Output the (x, y) coordinate of the center of the cell containing the given text.  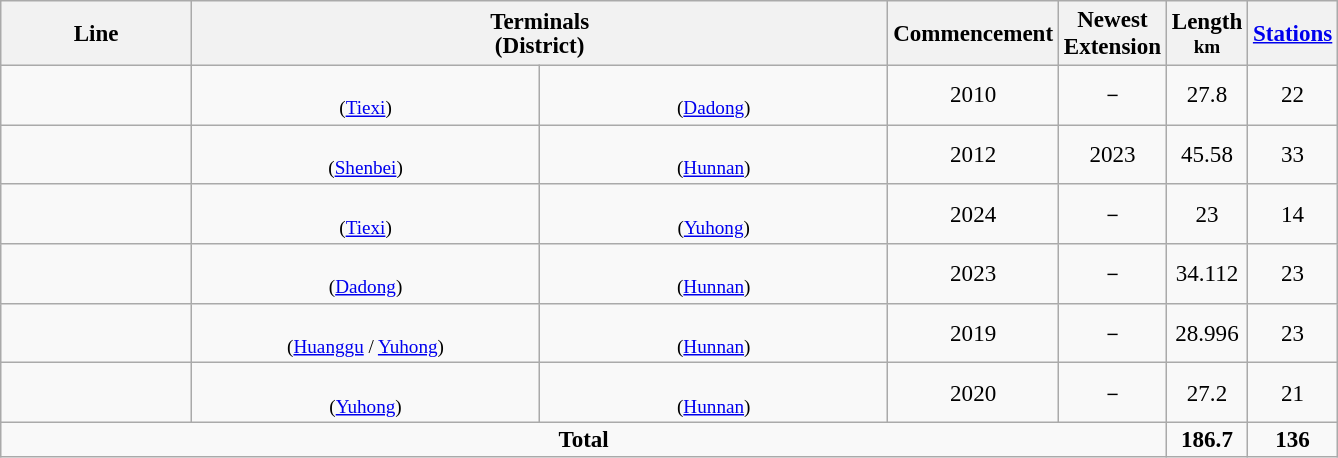
2012 (974, 155)
186.7 (1206, 440)
33 (1293, 155)
45.58 (1206, 155)
(Shenbei) (365, 155)
2010 (974, 96)
2024 (974, 215)
Line (96, 34)
21 (1293, 393)
(Huanggu / Yuhong) (365, 334)
14 (1293, 215)
Total (584, 440)
136 (1293, 440)
27.8 (1206, 96)
2020 (974, 393)
Terminals(District) (539, 34)
34.112 (1206, 274)
Stations (1293, 34)
27.2 (1206, 393)
2019 (974, 334)
Commencement (974, 34)
28.996 (1206, 334)
NewestExtension (1112, 34)
22 (1293, 96)
Lengthkm (1206, 34)
